Return the (x, y) coordinate for the center point of the cell that contains the specified text.  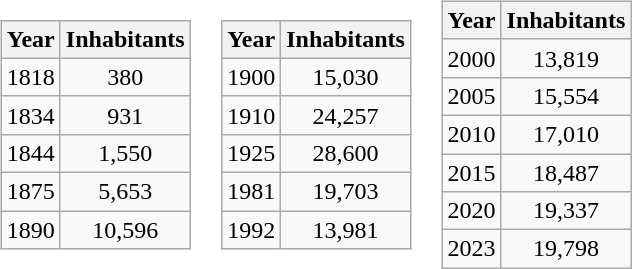
2000 (472, 58)
2005 (472, 96)
1834 (30, 115)
17,010 (566, 134)
2015 (472, 173)
1910 (252, 115)
19,703 (346, 192)
1,550 (125, 153)
10,596 (125, 230)
1992 (252, 230)
2020 (472, 211)
19,798 (566, 249)
18,487 (566, 173)
24,257 (346, 115)
1981 (252, 192)
1818 (30, 77)
1925 (252, 153)
380 (125, 77)
15,030 (346, 77)
28,600 (346, 153)
13,819 (566, 58)
13,981 (346, 230)
1900 (252, 77)
2010 (472, 134)
1844 (30, 153)
931 (125, 115)
5,653 (125, 192)
1875 (30, 192)
1890 (30, 230)
2023 (472, 249)
15,554 (566, 96)
19,337 (566, 211)
